Capture the cell that displays the provided text and extract its (X, Y) central coordinate. 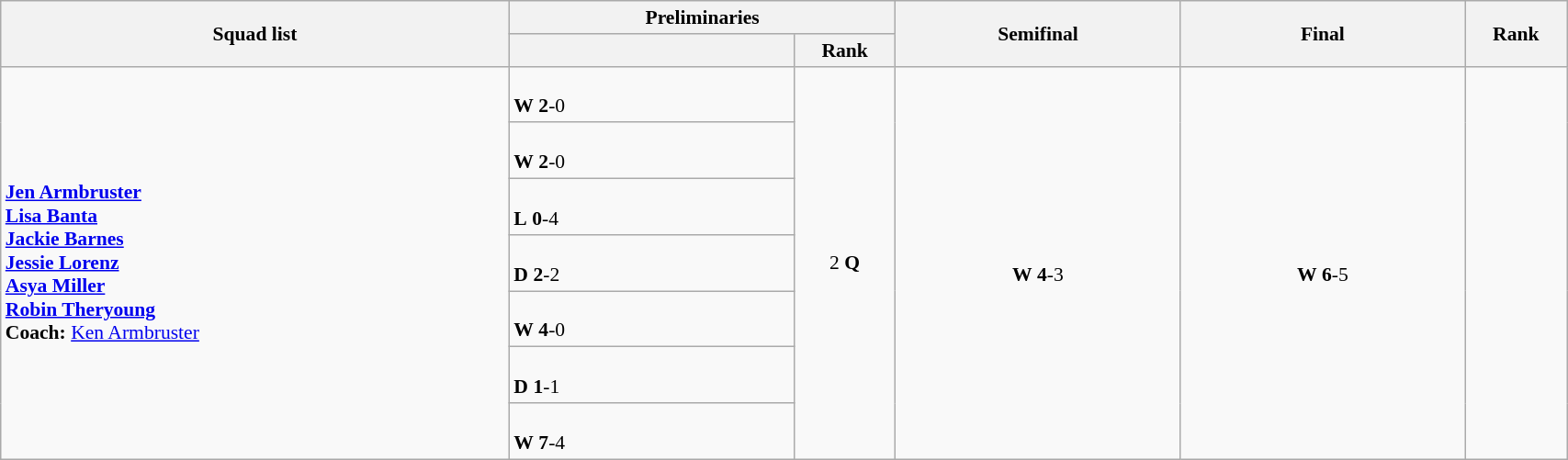
Preliminaries (702, 17)
Jen ArmbrusterLisa BantaJackie BarnesJessie LorenzAsya MillerRobin Theryoung Coach: Ken Armbruster (255, 263)
Final (1323, 33)
2 Q (845, 263)
Squad list (255, 33)
W 4-3 (1038, 263)
W 4-0 (651, 320)
L 0-4 (651, 208)
Semifinal (1038, 33)
D 2-2 (651, 263)
W 6-5 (1323, 263)
W 7-4 (651, 432)
D 1-1 (651, 375)
